Search for the cell housing the specified text and yield its [X, Y] center coordinate. 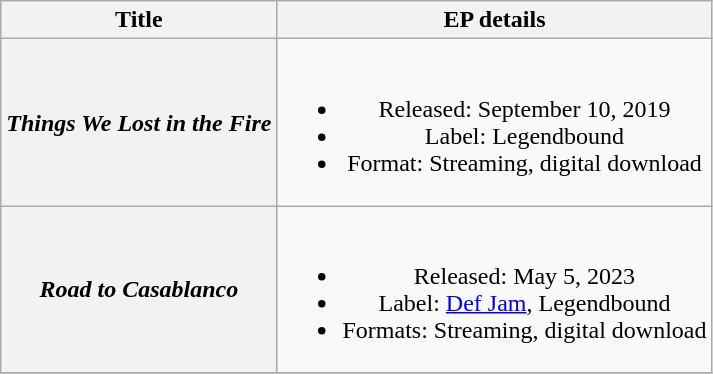
Road to Casablanco [139, 290]
Title [139, 20]
Things We Lost in the Fire [139, 122]
Released: May 5, 2023Label: Def Jam, LegendboundFormats: Streaming, digital download [494, 290]
Released: September 10, 2019Label: LegendboundFormat: Streaming, digital download [494, 122]
EP details [494, 20]
